Extract the (x, y) coordinate from the center of the cell holding the provided text.  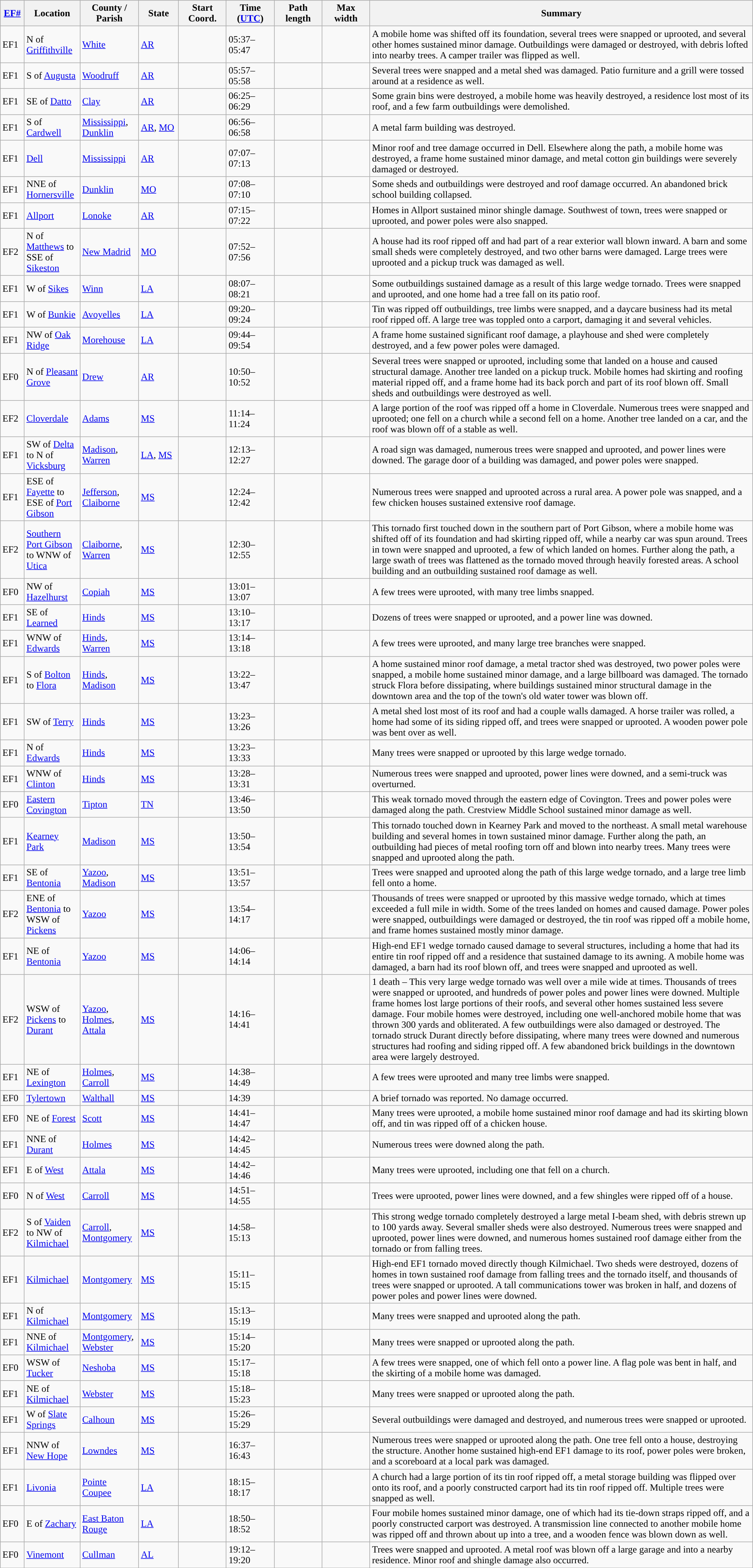
W of Slate Springs (52, 1420)
13:14–13:18 (250, 643)
Trees were snapped and uprooted. A metal roof was blown off a large garage and into a nearby residence. Minor roof and shingle damage also occurred. (561, 1555)
07:52–07:56 (250, 252)
14:42–14:45 (250, 1144)
16:37–16:43 (250, 1450)
Holmes, Carroll (110, 1077)
State (158, 13)
Numerous trees were snapped and uprooted, power lines were downed, and a semi-truck was overturned. (561, 779)
AL (158, 1555)
05:37–05:47 (250, 44)
A few trees were snapped, one of which fell onto a power line. A flag pole was bent in half, and the skirting of a mobile home was damaged. (561, 1368)
Hinds, Madison (110, 680)
Vinemont (52, 1555)
N of Matthews to SSE of Sikeston (52, 252)
EF# (12, 13)
Carroll, Montgomery (110, 1232)
Clay (110, 102)
Dozens of trees were snapped or uprooted, and a power line was downed. (561, 618)
Max width (346, 13)
Cullman (110, 1555)
NE of Forest (52, 1119)
NW of Hazelhurst (52, 591)
13:46–13:50 (250, 804)
Some grain bins were destroyed, a mobile home was heavily destroyed, a residence lost most of its roof, and a few farm outbuildings were demolished. (561, 102)
13:01–13:07 (250, 591)
Woodruff (110, 75)
Calhoun (110, 1420)
13:54–14:17 (250, 914)
NE of Bentonia (52, 956)
07:15–07:22 (250, 215)
Time (UTC) (250, 13)
LA, MS (158, 455)
N of Edwards (52, 753)
Numerous trees were downed along the path. (561, 1144)
15:17–15:18 (250, 1368)
07:07–07:13 (250, 158)
Attala (110, 1170)
Many trees were uprooted, a mobile home sustained minor roof damage and had its skirting blown off, and tin was ripped off of a chicken house. (561, 1119)
13:28–13:31 (250, 779)
Some sheds and outbuildings were destroyed and roof damage occurred. An abandoned brick school building collapsed. (561, 190)
07:08–07:10 (250, 190)
Dunklin (110, 190)
ENE of Bentonia to WSW of Pickens (52, 914)
Claiborne, Warren (110, 550)
13:50–13:54 (250, 841)
14:42–14:46 (250, 1170)
Allport (52, 215)
Kilmichael (52, 1280)
Walthall (110, 1098)
White (110, 44)
14:51–14:55 (250, 1196)
New Madrid (110, 252)
WNW of Clinton (52, 779)
Tipton (110, 804)
SE of Bentonia (52, 877)
15:26–15:29 (250, 1420)
NW of Oak Ridge (52, 340)
Many trees were snapped and uprooted along the path. (561, 1316)
15:11–15:15 (250, 1280)
N of Kilmichael (52, 1316)
Start Coord. (203, 13)
Pointe Coupee (110, 1487)
WNW of Edwards (52, 643)
14:41–14:47 (250, 1119)
Dell (52, 158)
12:24–12:42 (250, 497)
Summary (561, 13)
ESE of Fayette to ESE of Port Gibson (52, 497)
Morehouse (110, 340)
S of Bolton to Flora (52, 680)
Trees were uprooted, power lines were downed, and a few shingles were ripped off of a house. (561, 1196)
13:23–13:33 (250, 753)
A metal farm building was destroyed. (561, 127)
A brief tornado was reported. No damage occurred. (561, 1098)
11:14–11:24 (250, 419)
N of Pleasant Grove (52, 377)
A frame home sustained significant roof damage, a playhouse and shed were completely destroyed, and a few power poles were damaged. (561, 340)
06:25–06:29 (250, 102)
WSW of Pickens to Durant (52, 1019)
W of Bunkie (52, 314)
08:07–08:21 (250, 288)
09:20–09:24 (250, 314)
A few trees were uprooted and many tree limbs were snapped. (561, 1077)
Carroll (110, 1196)
NE of Lexington (52, 1077)
A few trees were uprooted, and many large tree branches were snapped. (561, 643)
Jefferson, Claiborne (110, 497)
Yazoo, Holmes, Attala (110, 1019)
13:10–13:17 (250, 618)
18:15–18:17 (250, 1487)
TN (158, 804)
Kearney Park (52, 841)
N of West (52, 1196)
NE of Kilmichael (52, 1393)
E of West (52, 1170)
Livonia (52, 1487)
Drew (110, 377)
19:12–19:20 (250, 1555)
Eastern Covington (52, 804)
Montgomery, Webster (110, 1342)
County / Parish (110, 13)
W of Sikes (52, 288)
NNE of Hornersville (52, 190)
NNW of New Hope (52, 1450)
SW of Delta to N of Vicksburg (52, 455)
14:58–15:13 (250, 1232)
14:39 (250, 1098)
Location (52, 13)
Neshoba (110, 1368)
Webster (110, 1393)
Cloverdale (52, 419)
06:56–06:58 (250, 127)
05:57–05:58 (250, 75)
18:50–18:52 (250, 1524)
12:13–12:27 (250, 455)
14:16–14:41 (250, 1019)
Avoyelles (110, 314)
AR, MO (158, 127)
SE of Datto (52, 102)
Madison (110, 841)
S of Vaiden to NW of Kilmichael (52, 1232)
East Baton Rouge (110, 1524)
Mississippi (110, 158)
S of Cardwell (52, 127)
SE of Learned (52, 618)
10:50–10:52 (250, 377)
14:06–14:14 (250, 956)
12:30–12:55 (250, 550)
Yazoo, Madison (110, 877)
Tylertown (52, 1098)
15:13–15:19 (250, 1316)
Homes in Allport sustained minor shingle damage. Southwest of town, trees were snapped or uprooted, and power poles were also snapped. (561, 215)
13:23–13:26 (250, 722)
NNE of Kilmichael (52, 1342)
Mississippi, Dunklin (110, 127)
13:51–13:57 (250, 877)
Scott (110, 1119)
Copiah (110, 591)
Several outbuildings were damaged and destroyed, and numerous trees were snapped or uprooted. (561, 1420)
15:18–15:23 (250, 1393)
13:22–13:47 (250, 680)
09:44–09:54 (250, 340)
Lowndes (110, 1450)
Numerous trees were snapped and uprooted across a rural area. A power pole was snapped, and a few chicken houses sustained extensive roof damage. (561, 497)
A few trees were uprooted, with many tree limbs snapped. (561, 591)
Adams (110, 419)
Trees were snapped and uprooted along the path of this large wedge tornado, and a large tree limb fell onto a home. (561, 877)
NNE of Durant (52, 1144)
Path length (298, 13)
Holmes (110, 1144)
14:38–14:49 (250, 1077)
Several trees were snapped and a metal shed was damaged. Patio furniture and a grill were tossed around at a residence as well. (561, 75)
E of Zachary (52, 1524)
Lonoke (110, 215)
Hinds, Warren (110, 643)
WSW of Tucker (52, 1368)
Many trees were uprooted, including one that fell on a church. (561, 1170)
N of Griffithville (52, 44)
SW of Terry (52, 722)
Winn (110, 288)
15:14–15:20 (250, 1342)
Many trees were snapped or uprooted by this large wedge tornado. (561, 753)
S of Augusta (52, 75)
Madison, Warren (110, 455)
Southern Port Gibson to WNW of Utica (52, 550)
